Pinpoint the cell where the given text exists, returning its [x, y] midpoint coordinate. 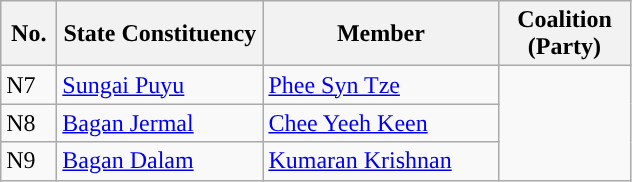
Chee Yeeh Keen [381, 123]
Bagan Jermal [160, 123]
Bagan Dalam [160, 161]
N7 [29, 85]
No. [29, 34]
N9 [29, 161]
Sungai Puyu [160, 85]
Coalition (Party) [564, 34]
Member [381, 34]
N8 [29, 123]
Kumaran Krishnan [381, 161]
State Constituency [160, 34]
Phee Syn Tze [381, 85]
